Output the [x, y] coordinate of the center of the cell containing the given text.  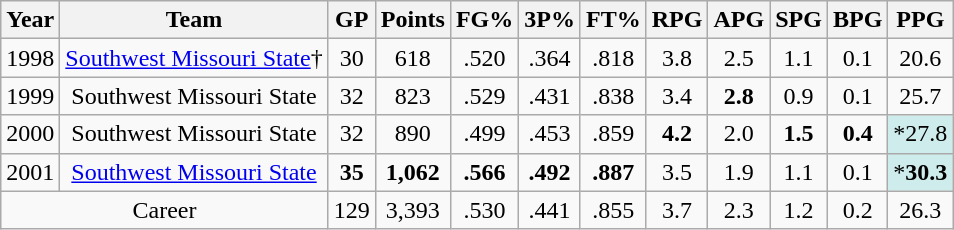
.859 [613, 134]
35 [352, 172]
823 [412, 96]
.441 [550, 210]
*27.8 [920, 134]
2000 [30, 134]
1.9 [739, 172]
1.5 [799, 134]
2.8 [739, 96]
.855 [613, 210]
FG% [484, 20]
Career [164, 210]
2.0 [739, 134]
PPG [920, 20]
.364 [550, 58]
618 [412, 58]
3,393 [412, 210]
.492 [550, 172]
RPG [677, 20]
Southwest Missouri State† [194, 58]
3P% [550, 20]
25.7 [920, 96]
3.4 [677, 96]
GP [352, 20]
3.5 [677, 172]
2001 [30, 172]
1999 [30, 96]
.566 [484, 172]
FT% [613, 20]
Year [30, 20]
2.5 [739, 58]
0.4 [857, 134]
.499 [484, 134]
1998 [30, 58]
30 [352, 58]
APG [739, 20]
0.2 [857, 210]
3.7 [677, 210]
SPG [799, 20]
20.6 [920, 58]
129 [352, 210]
*30.3 [920, 172]
.453 [550, 134]
3.8 [677, 58]
4.2 [677, 134]
.520 [484, 58]
Team [194, 20]
.887 [613, 172]
.431 [550, 96]
890 [412, 134]
.838 [613, 96]
26.3 [920, 210]
1.2 [799, 210]
0.9 [799, 96]
.529 [484, 96]
2.3 [739, 210]
1,062 [412, 172]
BPG [857, 20]
Points [412, 20]
.818 [613, 58]
.530 [484, 210]
